Scan for the cell matching the given text and deliver its (X, Y) coordinate at center. 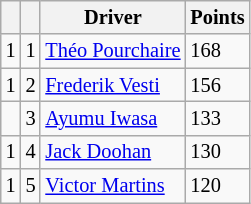
168 (217, 51)
Points (217, 17)
Driver (112, 17)
Frederik Vesti (112, 85)
4 (31, 152)
156 (217, 85)
2 (31, 85)
Ayumu Iwasa (112, 118)
133 (217, 118)
Théo Pourchaire (112, 51)
130 (217, 152)
5 (31, 186)
Victor Martins (112, 186)
3 (31, 118)
Jack Doohan (112, 152)
120 (217, 186)
